Return the [x, y] coordinate for the center point of the cell that contains the specified text.  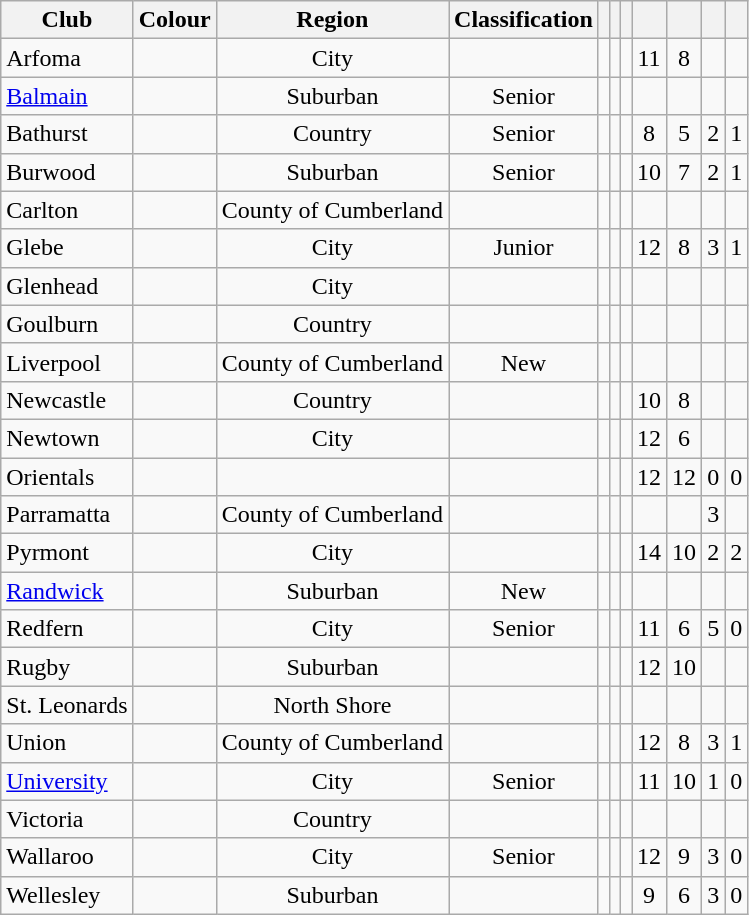
Arfoma [67, 58]
Parramatta [67, 515]
Glebe [67, 248]
Region [332, 20]
Carlton [67, 210]
Randwick [67, 591]
St. Leonards [67, 705]
University [67, 781]
Redfern [67, 629]
Wallaroo [67, 857]
Club [67, 20]
North Shore [332, 705]
Rugby [67, 667]
Junior [524, 248]
Newtown [67, 438]
Victoria [67, 819]
Wellesley [67, 895]
14 [650, 553]
Balmain [67, 96]
Burwood [67, 172]
Pyrmont [67, 553]
7 [684, 172]
Union [67, 743]
Glenhead [67, 286]
Liverpool [67, 362]
Orientals [67, 477]
Classification [524, 20]
Bathurst [67, 134]
Colour [174, 20]
Newcastle [67, 400]
Goulburn [67, 324]
